Extract the (x, y) coordinate from the center of the cell holding the provided text.  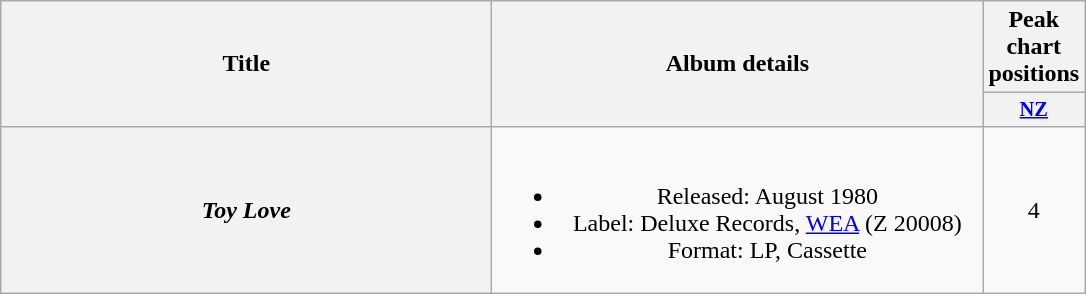
Released: August 1980Label: Deluxe Records, WEA (Z 20008)Format: LP, Cassette (738, 210)
Album details (738, 64)
NZ (1034, 110)
Title (246, 64)
Peak chartpositions (1034, 47)
4 (1034, 210)
Toy Love (246, 210)
